Provide the (x, y) coordinate of the cell's center where the given text is located.  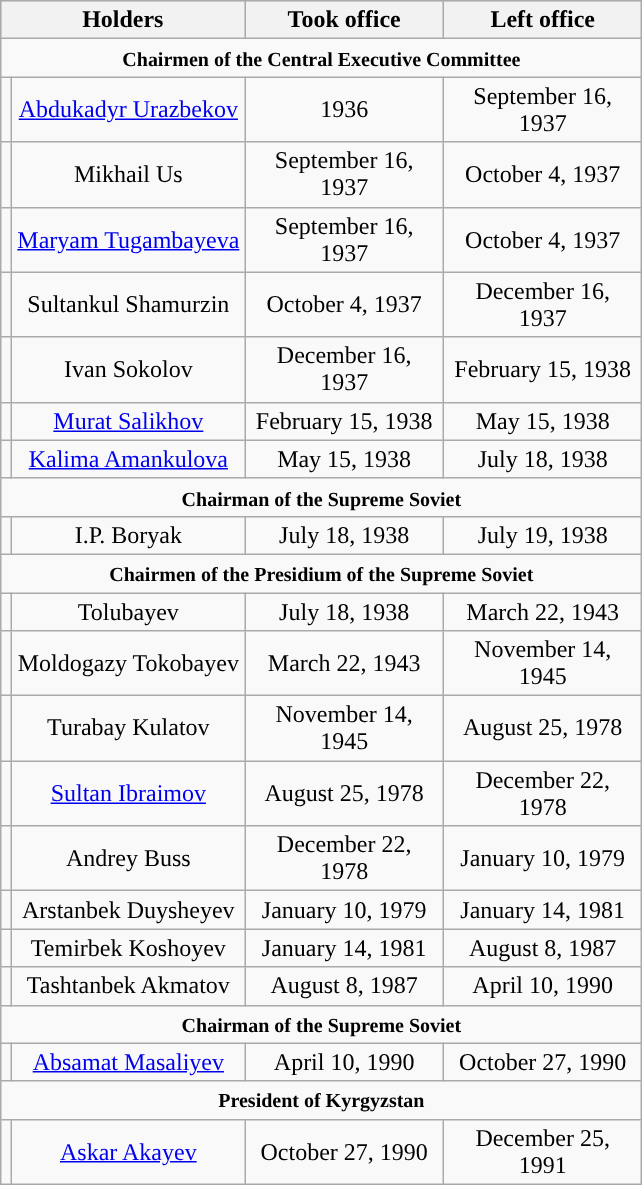
Holders (123, 20)
July 19, 1938 (542, 535)
1936 (344, 110)
Askar Akayev (128, 1152)
Mikhail Us (128, 174)
Left office (542, 20)
Chairmen of the Central Executive Committee (322, 58)
Maryam Tugambayeva (128, 240)
Andrey Buss (128, 858)
Tashtanbek Akmatov (128, 986)
Sultan Ibraimov (128, 794)
Kalima Amankulova (128, 459)
Took office (344, 20)
Turabay Kulatov (128, 728)
Absamat Masaliyev (128, 1062)
I.P. Boryak (128, 535)
December 25, 1991 (542, 1152)
Chairmen of the Presidium of the Supreme Soviet (322, 573)
President of Kyrgyzstan (322, 1100)
Temirbek Koshoyev (128, 948)
Sultankul Shamurzin (128, 304)
Moldogazy Tokobayev (128, 664)
Ivan Sokolov (128, 370)
Abdukadyr Urazbekov (128, 110)
Tolubayev (128, 611)
Arstanbek Duysheyev (128, 910)
Murat Salikhov (128, 421)
